Output the [x, y] coordinate of the center of the cell containing the given text.  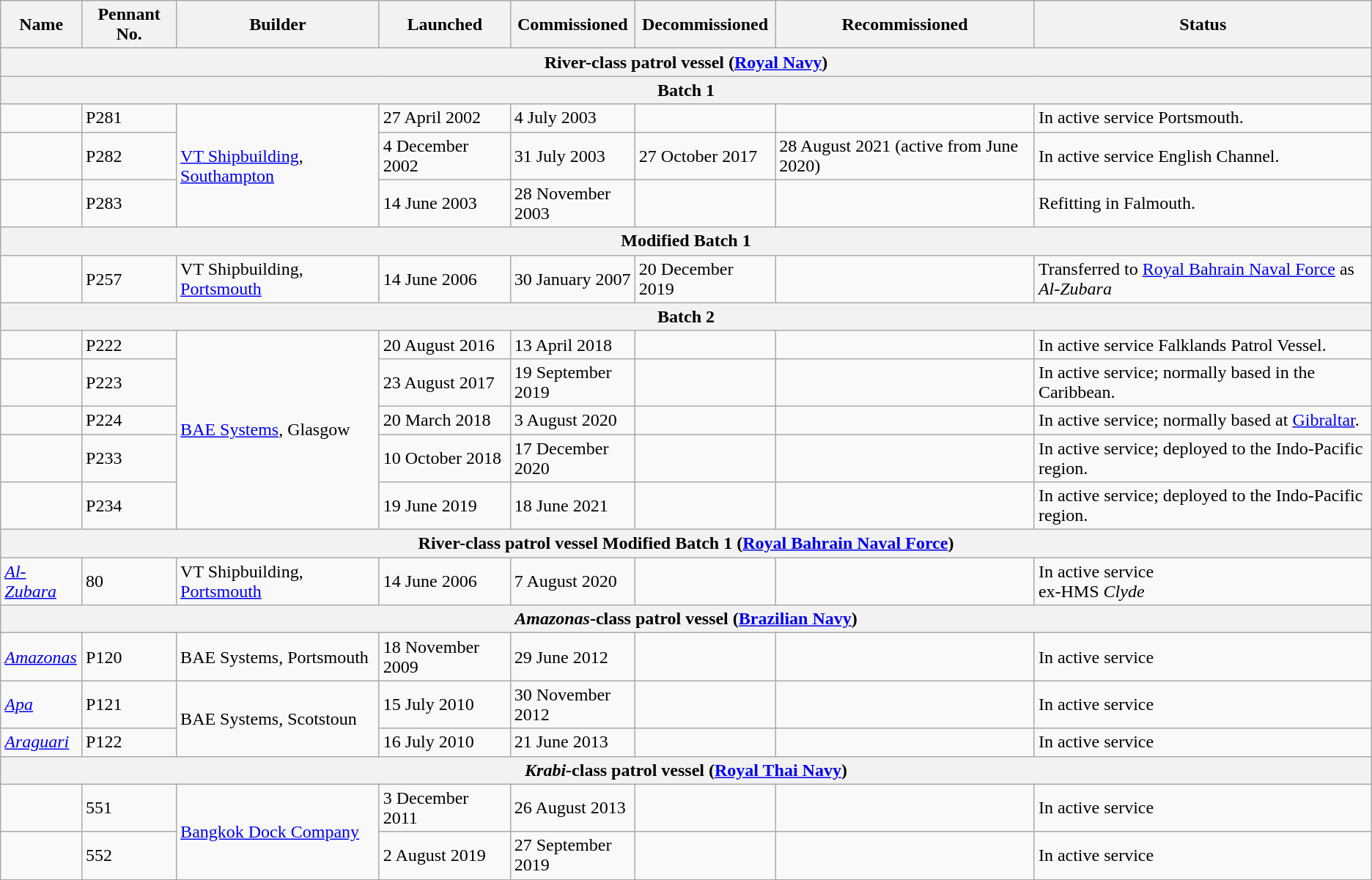
River-class patrol vessel (Royal Navy) [686, 62]
15 July 2010 [444, 705]
P120 [129, 657]
Pennant No. [129, 25]
30 November 2012 [572, 705]
Araguari [41, 742]
21 June 2013 [572, 742]
Modified Batch 1 [686, 241]
P233 [129, 457]
4 December 2002 [444, 155]
4 July 2003 [572, 118]
Apa [41, 705]
P224 [129, 420]
P223 [129, 382]
Decommissioned [705, 25]
BAE Systems, Glasgow [279, 429]
7 August 2020 [572, 582]
80 [129, 582]
Batch 2 [686, 317]
31 July 2003 [572, 155]
27 September 2019 [572, 856]
3 December 2011 [444, 807]
P282 [129, 155]
13 April 2018 [572, 344]
In active service; normally based at Gibraltar. [1203, 420]
20 August 2016 [444, 344]
Bangkok Dock Company [279, 832]
P121 [129, 705]
3 August 2020 [572, 420]
Transferred to Royal Bahrain Naval Force as Al-Zubara [1203, 278]
Status [1203, 25]
P281 [129, 118]
19 June 2019 [444, 506]
551 [129, 807]
Batch 1 [686, 90]
P257 [129, 278]
18 June 2021 [572, 506]
17 December 2020 [572, 457]
Commissioned [572, 25]
Launched [444, 25]
30 January 2007 [572, 278]
Refitting in Falmouth. [1203, 204]
14 June 2003 [444, 204]
P283 [129, 204]
BAE Systems, Portsmouth [279, 657]
River-class patrol vessel Modified Batch 1 (Royal Bahrain Naval Force) [686, 544]
28 August 2021 (active from June 2020) [905, 155]
2 August 2019 [444, 856]
18 November 2009 [444, 657]
27 October 2017 [705, 155]
P122 [129, 742]
28 November 2003 [572, 204]
23 August 2017 [444, 382]
Amazonas [41, 657]
20 March 2018 [444, 420]
In active service Portsmouth. [1203, 118]
19 September 2019 [572, 382]
Krabi-class patrol vessel (Royal Thai Navy) [686, 770]
16 July 2010 [444, 742]
20 December 2019 [705, 278]
In active service; normally based in the Caribbean. [1203, 382]
Amazonas-class patrol vessel (Brazilian Navy) [686, 619]
In active serviceex-HMS Clyde [1203, 582]
In active service English Channel. [1203, 155]
10 October 2018 [444, 457]
Al-Zubara [41, 582]
29 June 2012 [572, 657]
P234 [129, 506]
VT Shipbuilding, Southampton [279, 166]
Name [41, 25]
In active service Falklands Patrol Vessel. [1203, 344]
BAE Systems, Scotstoun [279, 718]
P222 [129, 344]
Builder [279, 25]
27 April 2002 [444, 118]
26 August 2013 [572, 807]
Recommissioned [905, 25]
552 [129, 856]
